Determine the [X, Y] coordinate at the center of the cell enclosing the given text.  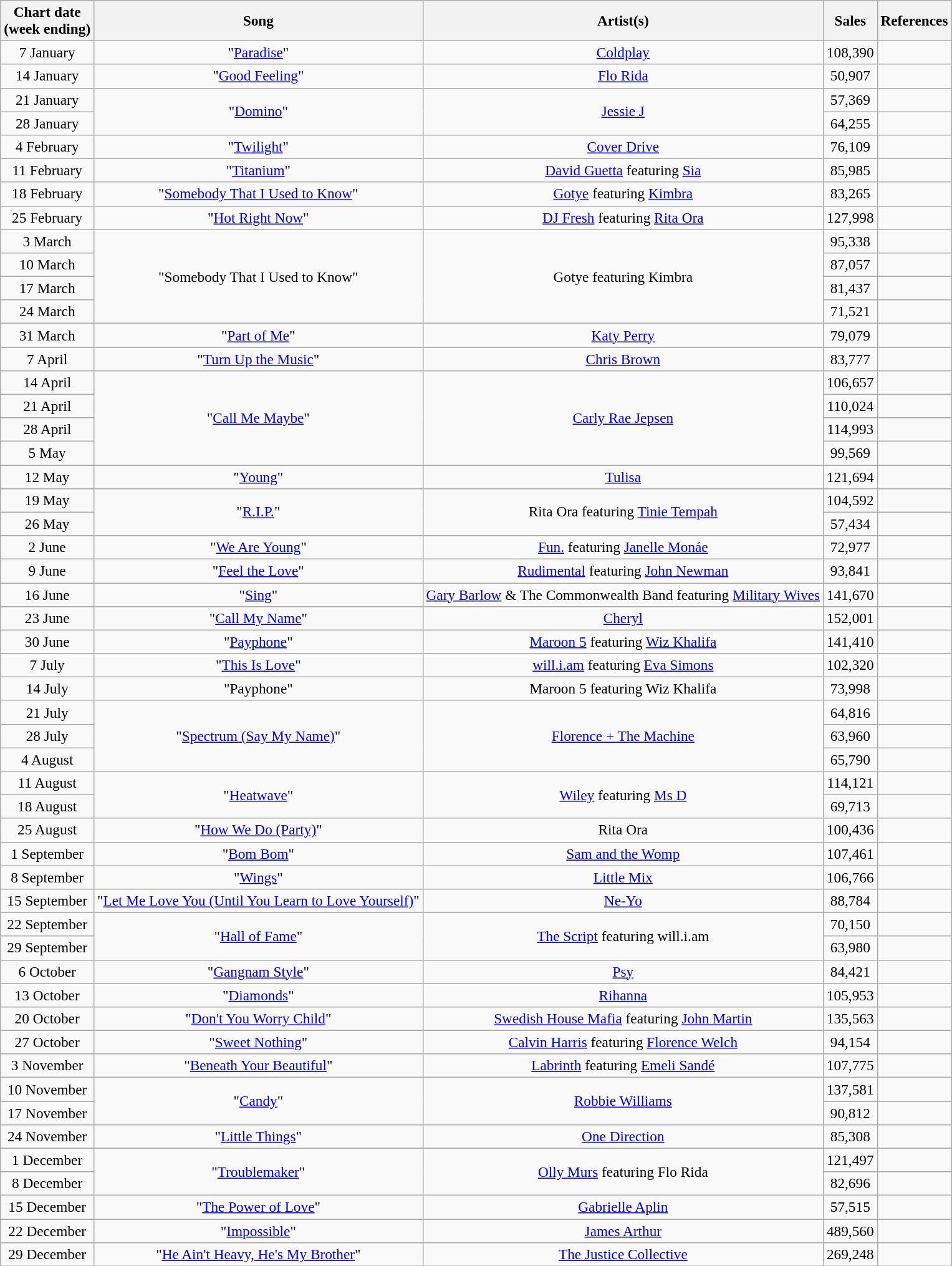
References [914, 20]
"Bom Bom" [259, 854]
7 July [47, 665]
Florence + The Machine [623, 736]
79,079 [850, 335]
24 November [47, 1136]
152,001 [850, 618]
"How We Do (Party)" [259, 830]
121,497 [850, 1160]
Gabrielle Aplin [623, 1207]
135,563 [850, 1018]
"Spectrum (Say My Name)" [259, 736]
63,960 [850, 736]
Fun. featuring Janelle Monáe [623, 547]
99,569 [850, 453]
11 February [47, 170]
87,057 [850, 264]
"Wings" [259, 877]
141,410 [850, 642]
Swedish House Mafia featuring John Martin [623, 1018]
"Hall of Fame" [259, 936]
Tulisa [623, 476]
24 March [47, 312]
will.i.am featuring Eva Simons [623, 665]
269,248 [850, 1254]
"R.I.P." [259, 512]
8 December [47, 1184]
Psy [623, 972]
Chris Brown [623, 359]
Jessie J [623, 112]
"Gangnam Style" [259, 972]
29 September [47, 948]
64,816 [850, 712]
"Young" [259, 476]
4 February [47, 147]
70,150 [850, 924]
Sam and the Womp [623, 854]
"This Is Love" [259, 665]
15 September [47, 901]
Artist(s) [623, 20]
"Candy" [259, 1101]
21 July [47, 712]
"The Power of Love" [259, 1207]
21 April [47, 406]
"Titanium" [259, 170]
22 September [47, 924]
2 June [47, 547]
Flo Rida [623, 76]
14 July [47, 689]
13 October [47, 995]
12 May [47, 476]
83,265 [850, 194]
"Good Feeling" [259, 76]
"Let Me Love You (Until You Learn to Love Yourself)" [259, 901]
"Part of Me" [259, 335]
107,461 [850, 854]
28 April [47, 430]
Robbie Williams [623, 1101]
19 May [47, 500]
57,369 [850, 100]
Carly Rae Jepsen [623, 418]
"Heatwave" [259, 795]
106,766 [850, 877]
69,713 [850, 806]
65,790 [850, 759]
114,121 [850, 783]
20 October [47, 1018]
7 January [47, 52]
Calvin Harris featuring Florence Welch [623, 1042]
102,320 [850, 665]
One Direction [623, 1136]
Olly Murs featuring Flo Rida [623, 1172]
David Guetta featuring Sia [623, 170]
The Justice Collective [623, 1254]
100,436 [850, 830]
Cheryl [623, 618]
"Feel the Love" [259, 571]
1 September [47, 854]
22 December [47, 1230]
"Hot Right Now" [259, 218]
6 October [47, 972]
Ne-Yo [623, 901]
81,437 [850, 288]
16 June [47, 594]
127,998 [850, 218]
18 February [47, 194]
"Call Me Maybe" [259, 418]
29 December [47, 1254]
"Turn Up the Music" [259, 359]
"Sweet Nothing" [259, 1042]
31 March [47, 335]
"Diamonds" [259, 995]
15 December [47, 1207]
25 August [47, 830]
25 February [47, 218]
14 April [47, 382]
90,812 [850, 1113]
Rita Ora [623, 830]
3 November [47, 1066]
57,434 [850, 524]
10 November [47, 1089]
82,696 [850, 1184]
88,784 [850, 901]
"Troublemaker" [259, 1172]
"Call My Name" [259, 618]
141,670 [850, 594]
10 March [47, 264]
95,338 [850, 241]
50,907 [850, 76]
"Paradise" [259, 52]
11 August [47, 783]
84,421 [850, 972]
105,953 [850, 995]
Song [259, 20]
"Sing" [259, 594]
106,657 [850, 382]
"Don't You Worry Child" [259, 1018]
Rita Ora featuring Tinie Tempah [623, 512]
Chart date(week ending) [47, 20]
17 November [47, 1113]
57,515 [850, 1207]
The Script featuring will.i.am [623, 936]
21 January [47, 100]
121,694 [850, 476]
"We Are Young" [259, 547]
83,777 [850, 359]
85,985 [850, 170]
28 July [47, 736]
Wiley featuring Ms D [623, 795]
27 October [47, 1042]
18 August [47, 806]
73,998 [850, 689]
4 August [47, 759]
85,308 [850, 1136]
Sales [850, 20]
17 March [47, 288]
DJ Fresh featuring Rita Ora [623, 218]
76,109 [850, 147]
5 May [47, 453]
Rudimental featuring John Newman [623, 571]
63,980 [850, 948]
104,592 [850, 500]
489,560 [850, 1230]
107,775 [850, 1066]
Labrinth featuring Emeli Sandé [623, 1066]
1 December [47, 1160]
Gary Barlow & The Commonwealth Band featuring Military Wives [623, 594]
7 April [47, 359]
"Domino" [259, 112]
137,581 [850, 1089]
110,024 [850, 406]
9 June [47, 571]
"Little Things" [259, 1136]
3 March [47, 241]
71,521 [850, 312]
"He Ain't Heavy, He's My Brother" [259, 1254]
Rihanna [623, 995]
Coldplay [623, 52]
30 June [47, 642]
72,977 [850, 547]
"Beneath Your Beautiful" [259, 1066]
26 May [47, 524]
93,841 [850, 571]
Katy Perry [623, 335]
28 January [47, 123]
114,993 [850, 430]
"Impossible" [259, 1230]
Cover Drive [623, 147]
"Twilight" [259, 147]
23 June [47, 618]
James Arthur [623, 1230]
108,390 [850, 52]
64,255 [850, 123]
94,154 [850, 1042]
14 January [47, 76]
Little Mix [623, 877]
8 September [47, 877]
